Capture the cell that displays the provided text and extract its (X, Y) central coordinate. 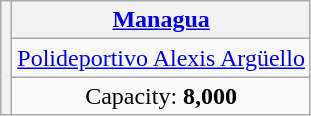
Managua (162, 20)
Capacity: 8,000 (162, 96)
Polideportivo Alexis Argüello (162, 58)
